Output the (x, y) coordinate of the center of the cell containing the given text.  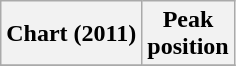
Peakposition (188, 34)
Chart (2011) (72, 34)
